Pinpoint the cell where the given text exists, returning its [x, y] midpoint coordinate. 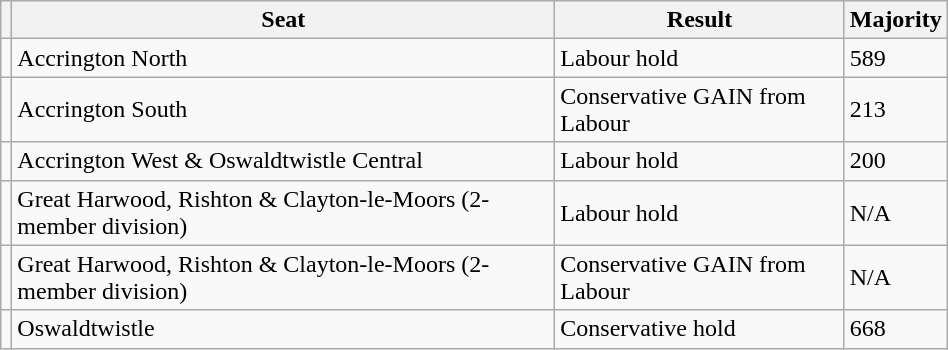
589 [896, 58]
Accrington South [284, 110]
Accrington West & Oswaldtwistle Central [284, 161]
213 [896, 110]
Seat [284, 20]
Result [700, 20]
668 [896, 329]
Accrington North [284, 58]
Conservative hold [700, 329]
Majority [896, 20]
200 [896, 161]
Oswaldtwistle [284, 329]
